From the cell containing the given text, extract its center point as [x, y] coordinate. 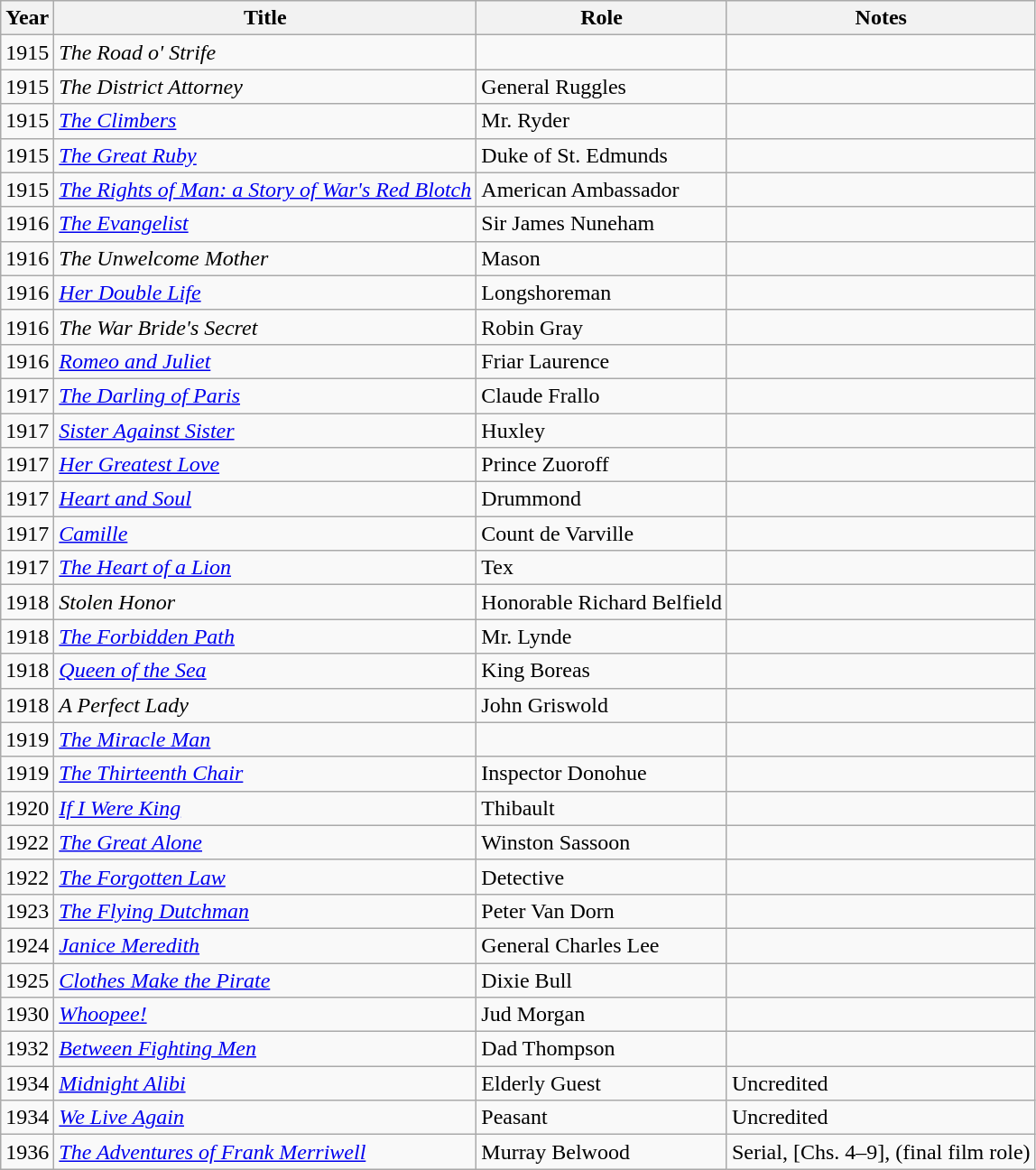
Drummond [602, 499]
If I Were King [265, 808]
Clothes Make the Pirate [265, 980]
1925 [27, 980]
Prince Zuoroff [602, 465]
General Charles Lee [602, 945]
1920 [27, 808]
The Adventures of Frank Merriwell [265, 1152]
General Ruggles [602, 87]
John Griswold [602, 705]
Huxley [602, 431]
Jud Morgan [602, 1015]
Sister Against Sister [265, 431]
1936 [27, 1152]
Mason [602, 258]
Dad Thompson [602, 1049]
The Great Ruby [265, 155]
The Miracle Man [265, 739]
1932 [27, 1049]
Queen of the Sea [265, 671]
Count de Varville [602, 534]
Longshoreman [602, 292]
We Live Again [265, 1118]
Heart and Soul [265, 499]
Murray Belwood [602, 1152]
1923 [27, 911]
Dixie Bull [602, 980]
American Ambassador [602, 190]
King Boreas [602, 671]
Year [27, 18]
Midnight Alibi [265, 1083]
Her Greatest Love [265, 465]
Detective [602, 877]
The Forbidden Path [265, 636]
The Great Alone [265, 842]
Serial, [Chs. 4–9], (final film role) [881, 1152]
Thibault [602, 808]
Friar Laurence [602, 361]
1924 [27, 945]
Stolen Honor [265, 602]
Peter Van Dorn [602, 911]
The Thirteenth Chair [265, 774]
The Flying Dutchman [265, 911]
Duke of St. Edmunds [602, 155]
Title [265, 18]
Tex [602, 568]
Peasant [602, 1118]
Role [602, 18]
Janice Meredith [265, 945]
Inspector Donohue [602, 774]
Between Fighting Men [265, 1049]
The Evangelist [265, 224]
Mr. Ryder [602, 121]
The Unwelcome Mother [265, 258]
The District Attorney [265, 87]
1930 [27, 1015]
The Heart of a Lion [265, 568]
Sir James Nuneham [602, 224]
Notes [881, 18]
The Climbers [265, 121]
Her Double Life [265, 292]
Honorable Richard Belfield [602, 602]
Elderly Guest [602, 1083]
Claude Frallo [602, 395]
Winston Sassoon [602, 842]
Camille [265, 534]
Romeo and Juliet [265, 361]
Mr. Lynde [602, 636]
Whoopee! [265, 1015]
A Perfect Lady [265, 705]
The War Bride's Secret [265, 327]
The Rights of Man: a Story of War's Red Blotch [265, 190]
The Darling of Paris [265, 395]
Robin Gray [602, 327]
The Road o' Strife [265, 52]
The Forgotten Law [265, 877]
